Locate the cell with the specified text and output its [X, Y] center coordinate. 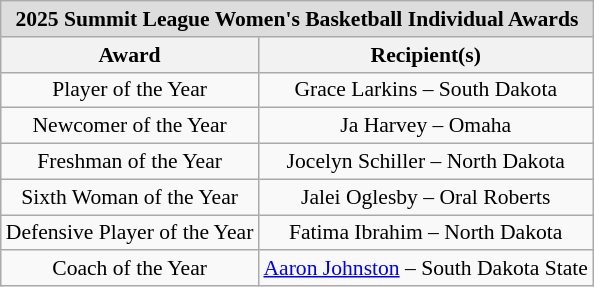
Grace Larkins – South Dakota [426, 90]
Ja Harvey – Omaha [426, 126]
2025 Summit League Women's Basketball Individual Awards [297, 19]
Newcomer of the Year [130, 126]
Jocelyn Schiller – North Dakota [426, 162]
Coach of the Year [130, 269]
Sixth Woman of the Year [130, 197]
Aaron Johnston – South Dakota State [426, 269]
Award [130, 55]
Defensive Player of the Year [130, 233]
Freshman of the Year [130, 162]
Fatima Ibrahim – North Dakota [426, 233]
Player of the Year [130, 90]
Recipient(s) [426, 55]
Jalei Oglesby – Oral Roberts [426, 197]
